Find where the given text appears and provide that cell's center as [X, Y] coordinate. 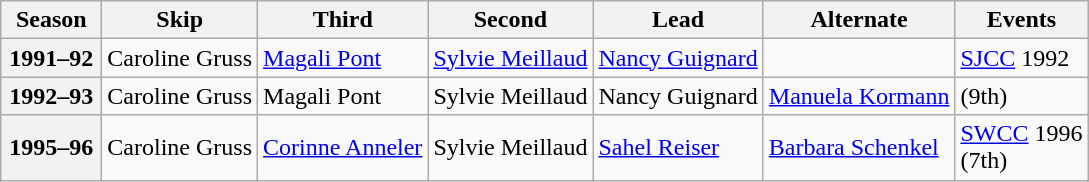
Events [1022, 20]
Alternate [859, 20]
Manuela Kormann [859, 96]
Corinne Anneler [343, 148]
Second [510, 20]
1992–93 [52, 96]
1991–92 [52, 58]
SWCC 1996 (7th) [1022, 148]
Barbara Schenkel [859, 148]
Skip [180, 20]
(9th) [1022, 96]
Third [343, 20]
1995–96 [52, 148]
Lead [678, 20]
Sahel Reiser [678, 148]
Season [52, 20]
SJCC 1992 [1022, 58]
